Return the [x, y] coordinate for the center point of the cell that contains the specified text.  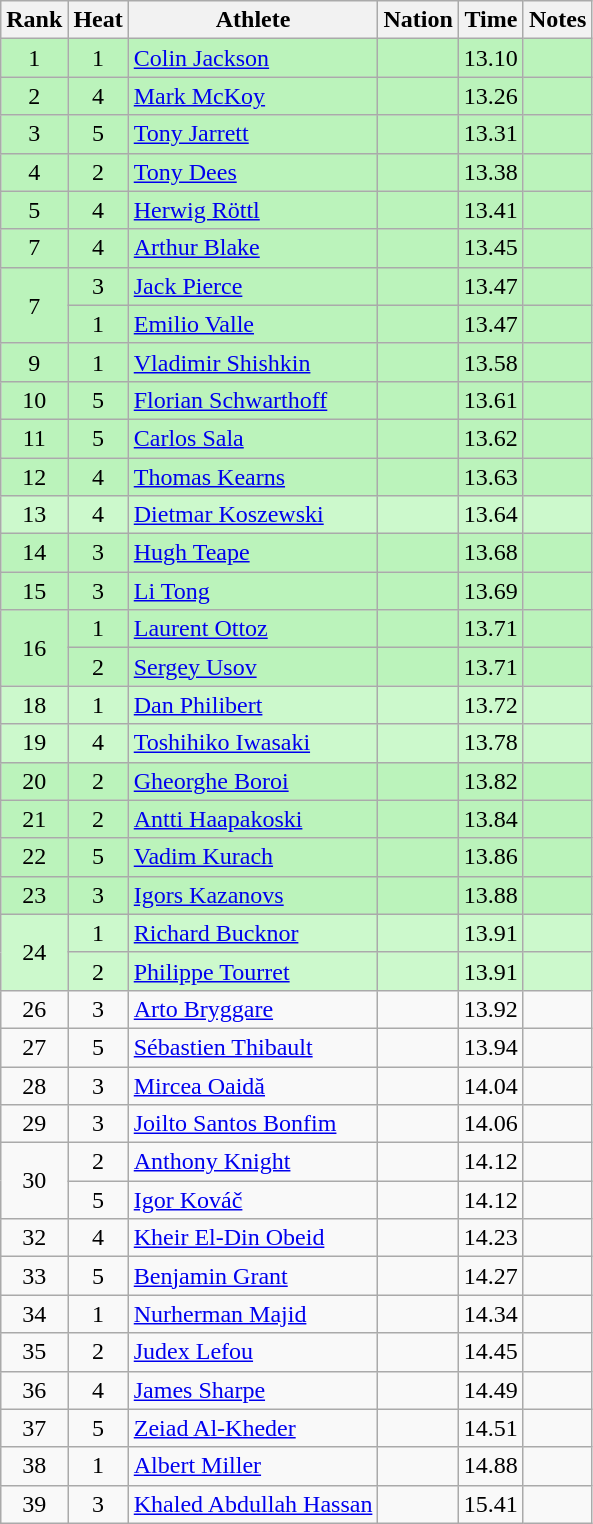
36 [34, 1390]
32 [34, 1238]
16 [34, 648]
13.63 [490, 477]
Colin Jackson [253, 58]
13.62 [490, 438]
14.23 [490, 1238]
Igors Kazanovs [253, 895]
Richard Bucknor [253, 933]
Mircea Oaidă [253, 1085]
13.64 [490, 515]
35 [34, 1352]
Igor Kováč [253, 1200]
14.49 [490, 1390]
Gheorghe Boroi [253, 781]
34 [34, 1314]
Sergey Usov [253, 667]
14.04 [490, 1085]
14 [34, 553]
Mark McKoy [253, 96]
Jack Pierce [253, 286]
13.58 [490, 362]
14.34 [490, 1314]
13.72 [490, 705]
13.26 [490, 96]
Notes [557, 20]
14.51 [490, 1428]
Arthur Blake [253, 248]
Dietmar Koszewski [253, 515]
10 [34, 400]
Kheir El-Din Obeid [253, 1238]
38 [34, 1466]
Arto Bryggare [253, 1009]
Heat [98, 20]
14.88 [490, 1466]
Rank [34, 20]
13.84 [490, 819]
Benjamin Grant [253, 1276]
18 [34, 705]
Florian Schwarthoff [253, 400]
Athlete [253, 20]
13.68 [490, 553]
13.61 [490, 400]
James Sharpe [253, 1390]
33 [34, 1276]
Antti Haapakoski [253, 819]
Herwig Röttl [253, 210]
30 [34, 1181]
27 [34, 1047]
Emilio Valle [253, 324]
12 [34, 477]
28 [34, 1085]
24 [34, 952]
Vadim Kurach [253, 857]
Hugh Teape [253, 553]
13.31 [490, 134]
29 [34, 1124]
11 [34, 438]
Sébastien Thibault [253, 1047]
13.10 [490, 58]
Vladimir Shishkin [253, 362]
Dan Philibert [253, 705]
13 [34, 515]
14.06 [490, 1124]
9 [34, 362]
Zeiad Al-Kheder [253, 1428]
13.92 [490, 1009]
Anthony Knight [253, 1162]
13.69 [490, 591]
21 [34, 819]
20 [34, 781]
Judex Lefou [253, 1352]
15 [34, 591]
Nation [418, 20]
26 [34, 1009]
14.45 [490, 1352]
Albert Miller [253, 1466]
Li Tong [253, 591]
Laurent Ottoz [253, 629]
13.78 [490, 743]
13.38 [490, 172]
Time [490, 20]
23 [34, 895]
Tony Jarrett [253, 134]
Toshihiko Iwasaki [253, 743]
14.27 [490, 1276]
13.45 [490, 248]
15.41 [490, 1504]
Carlos Sala [253, 438]
13.88 [490, 895]
Thomas Kearns [253, 477]
19 [34, 743]
37 [34, 1428]
13.41 [490, 210]
Philippe Tourret [253, 971]
Khaled Abdullah Hassan [253, 1504]
Tony Dees [253, 172]
Nurherman Majid [253, 1314]
39 [34, 1504]
13.82 [490, 781]
22 [34, 857]
Joilto Santos Bonfim [253, 1124]
13.94 [490, 1047]
13.86 [490, 857]
